Output the (X, Y) coordinate of the center of the cell containing the given text.  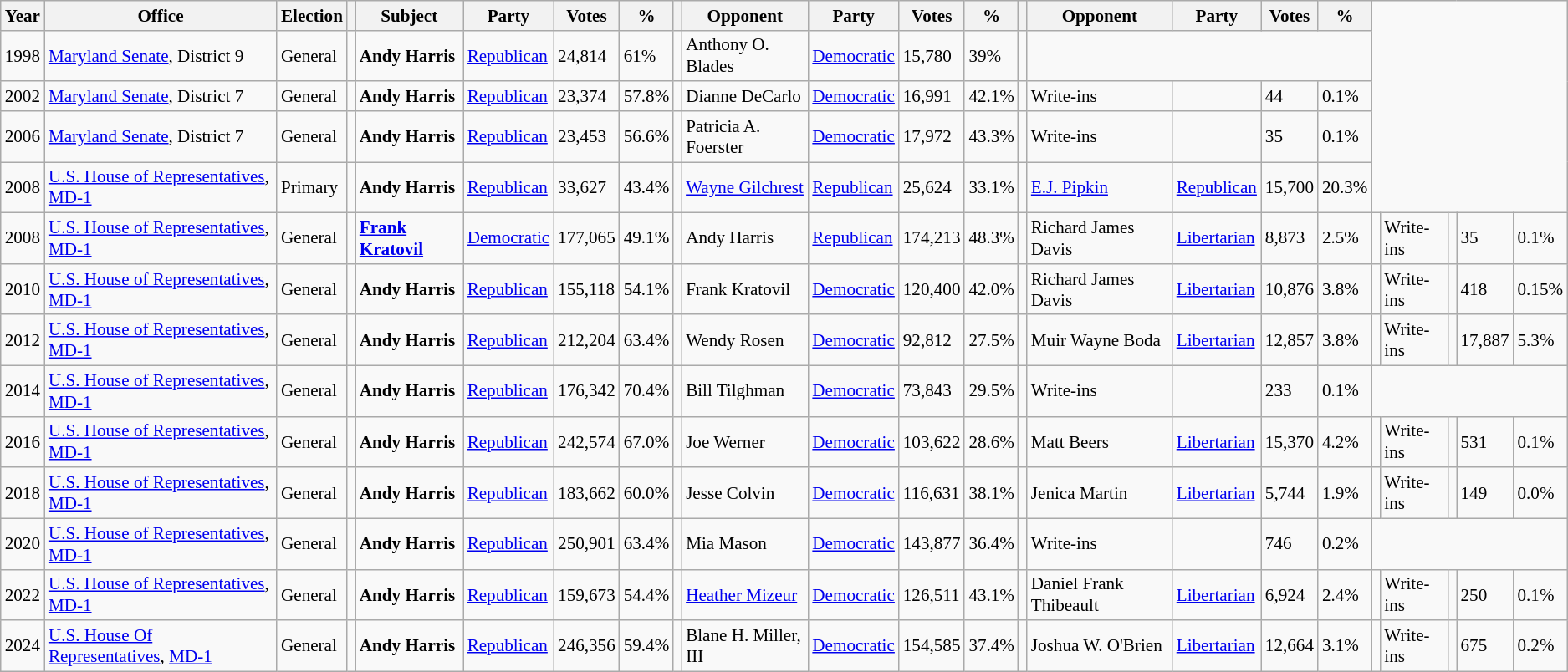
2012 (23, 339)
Jenica Martin (1100, 493)
60.0% (646, 493)
418 (1485, 289)
44 (1290, 95)
17,972 (932, 137)
250 (1485, 595)
212,204 (587, 339)
54.1% (646, 289)
Anthony O. Blades (744, 55)
Bill Tilghman (744, 391)
154,585 (932, 645)
177,065 (587, 239)
2.5% (1345, 239)
16,991 (932, 95)
5.3% (1540, 339)
33,627 (587, 187)
675 (1485, 645)
143,877 (932, 543)
Year (23, 15)
Heather Mizeur (744, 595)
2010 (23, 289)
4.2% (1345, 441)
183,662 (587, 493)
54.4% (646, 595)
42.1% (991, 95)
2018 (23, 493)
250,901 (587, 543)
0.15% (1540, 289)
43.1% (991, 595)
12,664 (1290, 645)
39% (991, 55)
10,876 (1290, 289)
Muir Wayne Boda (1100, 339)
0.0% (1540, 493)
42.0% (991, 289)
29.5% (991, 391)
Mia Mason (744, 543)
23,374 (587, 95)
20.3% (1345, 187)
5,744 (1290, 493)
25,624 (932, 187)
49.1% (646, 239)
24,814 (587, 55)
246,356 (587, 645)
8,873 (1290, 239)
159,673 (587, 595)
U.S. House Of Representatives, MD-1 (161, 645)
2.4% (1345, 595)
12,857 (1290, 339)
Primary (312, 187)
15,700 (1290, 187)
2002 (23, 95)
73,843 (932, 391)
57.8% (646, 95)
56.6% (646, 137)
59.4% (646, 645)
6,924 (1290, 595)
2020 (23, 543)
746 (1290, 543)
2006 (23, 137)
103,622 (932, 441)
28.6% (991, 441)
38.1% (991, 493)
23,453 (587, 137)
Office (161, 15)
67.0% (646, 441)
531 (1485, 441)
Joshua W. O'Brien (1100, 645)
Daniel Frank Thibeault (1100, 595)
3.1% (1345, 645)
Subject (410, 15)
Jesse Colvin (744, 493)
174,213 (932, 239)
176,342 (587, 391)
15,780 (932, 55)
126,511 (932, 595)
2016 (23, 441)
1.9% (1345, 493)
48.3% (991, 239)
E.J. Pipkin (1100, 187)
43.4% (646, 187)
2024 (23, 645)
33.1% (991, 187)
Matt Beers (1100, 441)
37.4% (991, 645)
2014 (23, 391)
70.4% (646, 391)
Joe Werner (744, 441)
120,400 (932, 289)
155,118 (587, 289)
1998 (23, 55)
15,370 (1290, 441)
Dianne DeCarlo (744, 95)
36.4% (991, 543)
Maryland Senate, District 9 (161, 55)
Wendy Rosen (744, 339)
92,812 (932, 339)
27.5% (991, 339)
43.3% (991, 137)
61% (646, 55)
149 (1485, 493)
Patricia A. Foerster (744, 137)
2022 (23, 595)
Wayne Gilchrest (744, 187)
116,631 (932, 493)
233 (1290, 391)
242,574 (587, 441)
Blane H. Miller, III (744, 645)
17,887 (1485, 339)
Election (312, 15)
